Return [X, Y] of the center of cell containing provided text 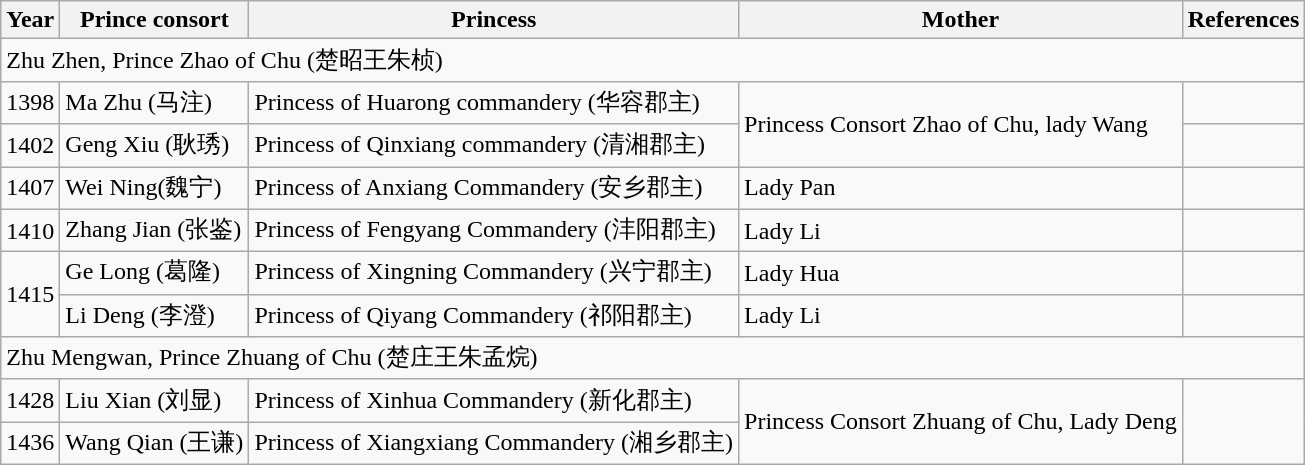
Princess of Xinhua Commandery (新化郡主) [494, 400]
1398 [30, 102]
Year [30, 20]
Zhu Mengwan, Prince Zhuang of Chu (楚庄王朱孟烷) [653, 358]
1436 [30, 444]
Princess Consort Zhao of Chu, lady Wang [961, 124]
Princess Consort Zhuang of Chu, Lady Deng [961, 422]
1428 [30, 400]
Princess of Anxiang Commandery (安乡郡主) [494, 188]
Li Deng (李澄) [154, 316]
Princess of Fengyang Commandery (沣阳郡主) [494, 230]
Mother [961, 20]
1402 [30, 146]
Wei Ning(魏宁) [154, 188]
Geng Xiu (耿琇) [154, 146]
Princess of Qiyang Commandery (祁阳郡主) [494, 316]
Zhu Zhen, Prince Zhao of Chu (楚昭王朱桢) [653, 60]
Princess of Huarong commandery (华容郡主) [494, 102]
Princess [494, 20]
Wang Qian (王谦) [154, 444]
Princess of Qinxiang commandery (清湘郡主) [494, 146]
Princess of Xingning Commandery (兴宁郡主) [494, 274]
Ge Long (葛隆) [154, 274]
Princess of Xiangxiang Commandery (湘乡郡主) [494, 444]
Zhang Jian (张鉴) [154, 230]
Lady Pan [961, 188]
Ma Zhu (马注) [154, 102]
1410 [30, 230]
References [1244, 20]
1415 [30, 294]
1407 [30, 188]
Prince consort [154, 20]
Liu Xian (刘显) [154, 400]
Lady Hua [961, 274]
